Output the (X, Y) coordinate of the center of the cell containing the given text.  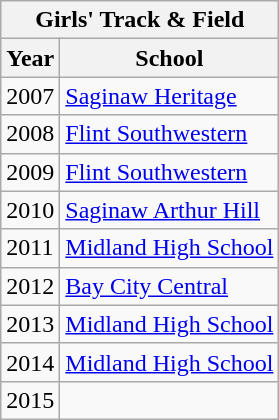
2007 (30, 96)
2012 (30, 286)
2014 (30, 362)
Girls' Track & Field (140, 20)
2013 (30, 324)
2011 (30, 248)
Bay City Central (170, 286)
Saginaw Heritage (170, 96)
2008 (30, 134)
2010 (30, 210)
Saginaw Arthur Hill (170, 210)
2015 (30, 400)
Year (30, 58)
School (170, 58)
2009 (30, 172)
